From the cell containing the given text, extract its center point as [X, Y] coordinate. 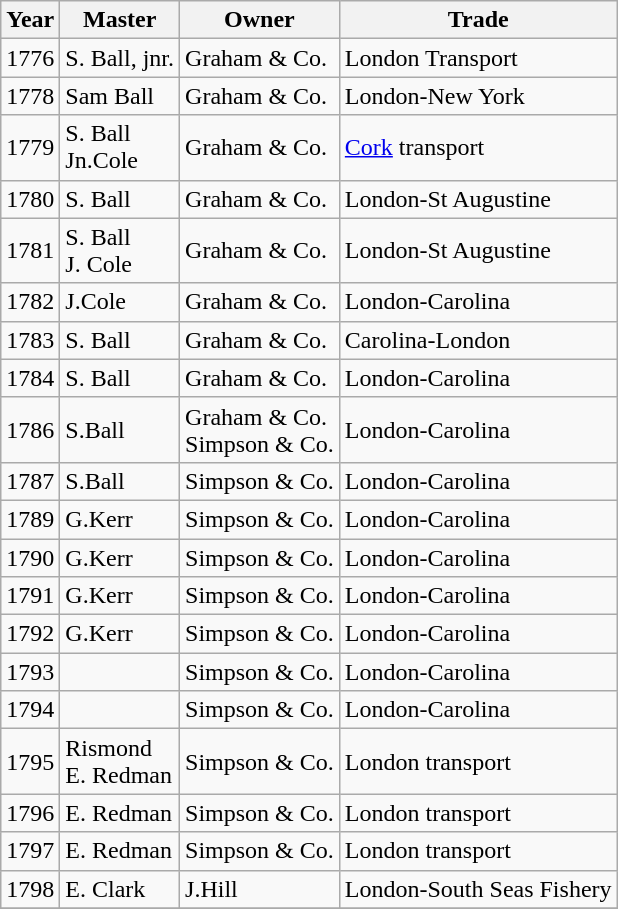
1792 [30, 634]
1794 [30, 710]
1778 [30, 96]
1782 [30, 302]
Graham & Co.Simpson & Co. [260, 430]
1780 [30, 199]
1776 [30, 58]
London Transport [478, 58]
1791 [30, 596]
1795 [30, 762]
1793 [30, 672]
1787 [30, 481]
1786 [30, 430]
S. Ball, jnr. [120, 58]
Carolina-London [478, 340]
1798 [30, 889]
E. Clark [120, 889]
1790 [30, 557]
1783 [30, 340]
Owner [260, 20]
J.Hill [260, 889]
Trade [478, 20]
1789 [30, 519]
1796 [30, 813]
1797 [30, 851]
J.Cole [120, 302]
RismondE. Redman [120, 762]
1784 [30, 378]
London-South Seas Fishery [478, 889]
Sam Ball [120, 96]
Cork transport [478, 148]
S. BallJn.Cole [120, 148]
1779 [30, 148]
1781 [30, 250]
London-New York [478, 96]
S. BallJ. Cole [120, 250]
Master [120, 20]
Year [30, 20]
